Output the [X, Y] coordinate of the center of the cell containing the given text.  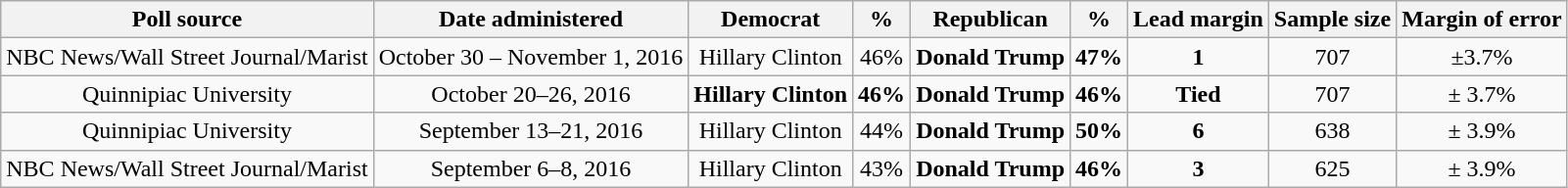
Sample size [1332, 20]
6 [1199, 131]
Democrat [771, 20]
Lead margin [1199, 20]
±3.7% [1483, 57]
1 [1199, 57]
47% [1099, 57]
September 6–8, 2016 [531, 168]
638 [1332, 131]
September 13–21, 2016 [531, 131]
October 20–26, 2016 [531, 94]
44% [881, 131]
October 30 – November 1, 2016 [531, 57]
Tied [1199, 94]
Date administered [531, 20]
Margin of error [1483, 20]
43% [881, 168]
625 [1332, 168]
50% [1099, 131]
± 3.7% [1483, 94]
Republican [991, 20]
3 [1199, 168]
Poll source [187, 20]
